Return the (X, Y) coordinate for the center point of the cell that contains the specified text.  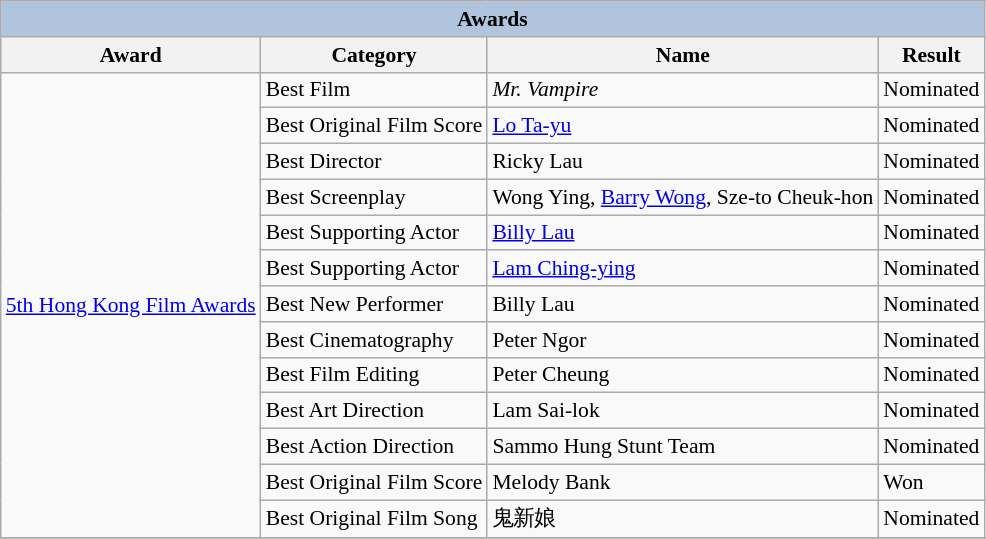
Won (931, 482)
Lo Ta-yu (682, 126)
鬼新娘 (682, 520)
Melody Bank (682, 482)
Peter Cheung (682, 375)
Peter Ngor (682, 340)
Best Art Direction (374, 411)
Ricky Lau (682, 162)
Awards (493, 19)
Category (374, 55)
Best Original Film Song (374, 520)
Wong Ying, Barry Wong, Sze-to Cheuk-hon (682, 197)
5th Hong Kong Film Awards (131, 305)
Name (682, 55)
Best Film (374, 90)
Sammo Hung Stunt Team (682, 447)
Best Film Editing (374, 375)
Best Screenplay (374, 197)
Lam Sai-lok (682, 411)
Lam Ching-ying (682, 269)
Award (131, 55)
Best Director (374, 162)
Result (931, 55)
Mr. Vampire (682, 90)
Best Action Direction (374, 447)
Best Cinematography (374, 340)
Best New Performer (374, 304)
